Return (X, Y) of the center of cell containing provided text 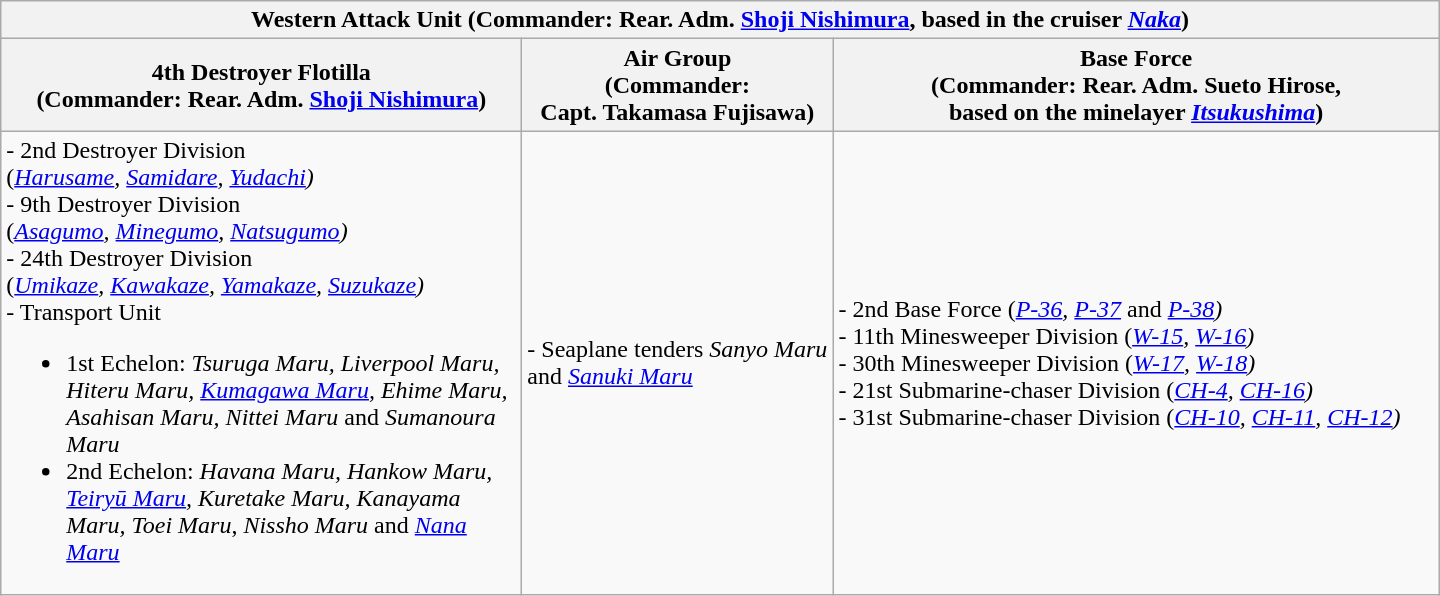
- Seaplane tenders Sanyo Maru and Sanuki Maru (678, 363)
Western Attack Unit (Commander: Rear. Adm. Shoji Nishimura, based in the cruiser Naka) (720, 20)
Base Force(Commander: Rear. Adm. Sueto Hirose,based on the minelayer Itsukushima) (1136, 85)
Air Group(Commander:Capt. Takamasa Fujisawa) (678, 85)
4th Destroyer Flotilla(Commander: Rear. Adm. Shoji Nishimura) (262, 85)
